Scan for the cell matching the given text and deliver its [x, y] coordinate at center. 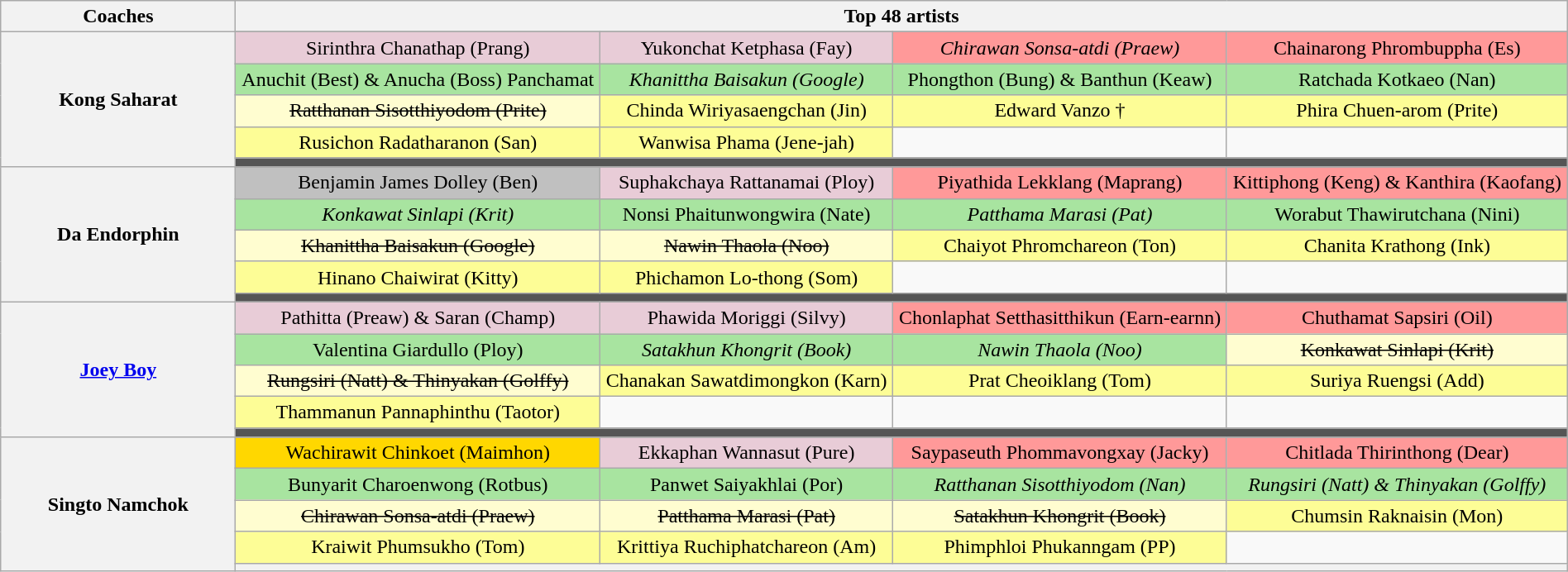
Ratchada Kotkaeo (Nan) [1397, 79]
Sirinthra Chanathap (Prang) [418, 48]
Rusichon Radatharanon (San) [418, 142]
Chaiyot Phromchareon (Ton) [1060, 245]
Nonsi Phaitunwongwira (Nate) [747, 214]
Prat Cheoiklang (Tom) [1060, 381]
Wanwisa Phama (Jene-jah) [747, 142]
Top 48 artists [901, 17]
Ratthanan Sisotthiyodom (Prite) [418, 111]
Phimphloi Phukanngam (PP) [1060, 547]
Chumsin Raknaisin (Mon) [1397, 516]
Chuthamat Sapsiri (Oil) [1397, 317]
Piyathida Lekklang (Maprang) [1060, 183]
Phawida Moriggi (Silvy) [747, 317]
Wachirawit Chinkoet (Maimhon) [418, 453]
Da Endorphin [118, 235]
Yukonchat Ketphasa (Fay) [747, 48]
Krittiya Ruchiphatchareon (Am) [747, 547]
Bunyarit Charoenwong (Rotbus) [418, 484]
Chinda Wiriyasaengchan (Jin) [747, 111]
Phichamon Lo-thong (Som) [747, 277]
Chonlaphat Setthasitthikun (Earn-earnn) [1060, 317]
Benjamin James Dolley (Ben) [418, 183]
Valentina Giardullo (Ploy) [418, 350]
Singto Namchok [118, 504]
Thammanun Pannaphinthu (Taotor) [418, 412]
Coaches [118, 17]
Phongthon (Bung) & Banthun (Keaw) [1060, 79]
Anuchit (Best) & Anucha (Boss) Panchamat [418, 79]
Joey Boy [118, 369]
Pathitta (Preaw) & Saran (Champ) [418, 317]
Ekkaphan Wannasut (Pure) [747, 453]
Hinano Chaiwirat (Kitty) [418, 277]
Kittiphong (Keng) & Kanthira (Kaofang) [1397, 183]
Edward Vanzo † [1060, 111]
Ratthanan Sisotthiyodom (Nan) [1060, 484]
Phira Chuen-arom (Prite) [1397, 111]
Chanakan Sawatdimongkon (Karn) [747, 381]
Suphakchaya Rattanamai (Ploy) [747, 183]
Chitlada Thirinthong (Dear) [1397, 453]
Saypaseuth Phommavongxay (Jacky) [1060, 453]
Kong Saharat [118, 99]
Panwet Saiyakhlai (Por) [747, 484]
Kraiwit Phumsukho (Tom) [418, 547]
Chanita Krathong (Ink) [1397, 245]
Suriya Ruengsi (Add) [1397, 381]
Chainarong Phrombuppha (Es) [1397, 48]
Worabut Thawirutchana (Nini) [1397, 214]
